Extract the (X, Y) coordinate from the center of the cell holding the provided text.  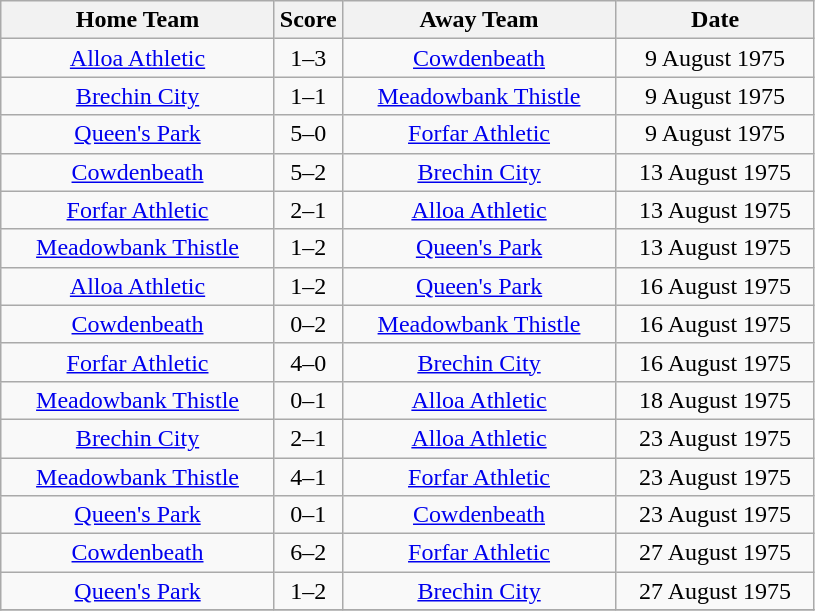
1–1 (308, 96)
4–1 (308, 477)
1–3 (308, 58)
Away Team (479, 20)
Date (716, 20)
Score (308, 20)
4–0 (308, 362)
6–2 (308, 553)
18 August 1975 (716, 400)
5–0 (308, 134)
0–2 (308, 324)
Home Team (138, 20)
5–2 (308, 172)
